Determine the [X, Y] coordinate at the center of the cell enclosing the given text.  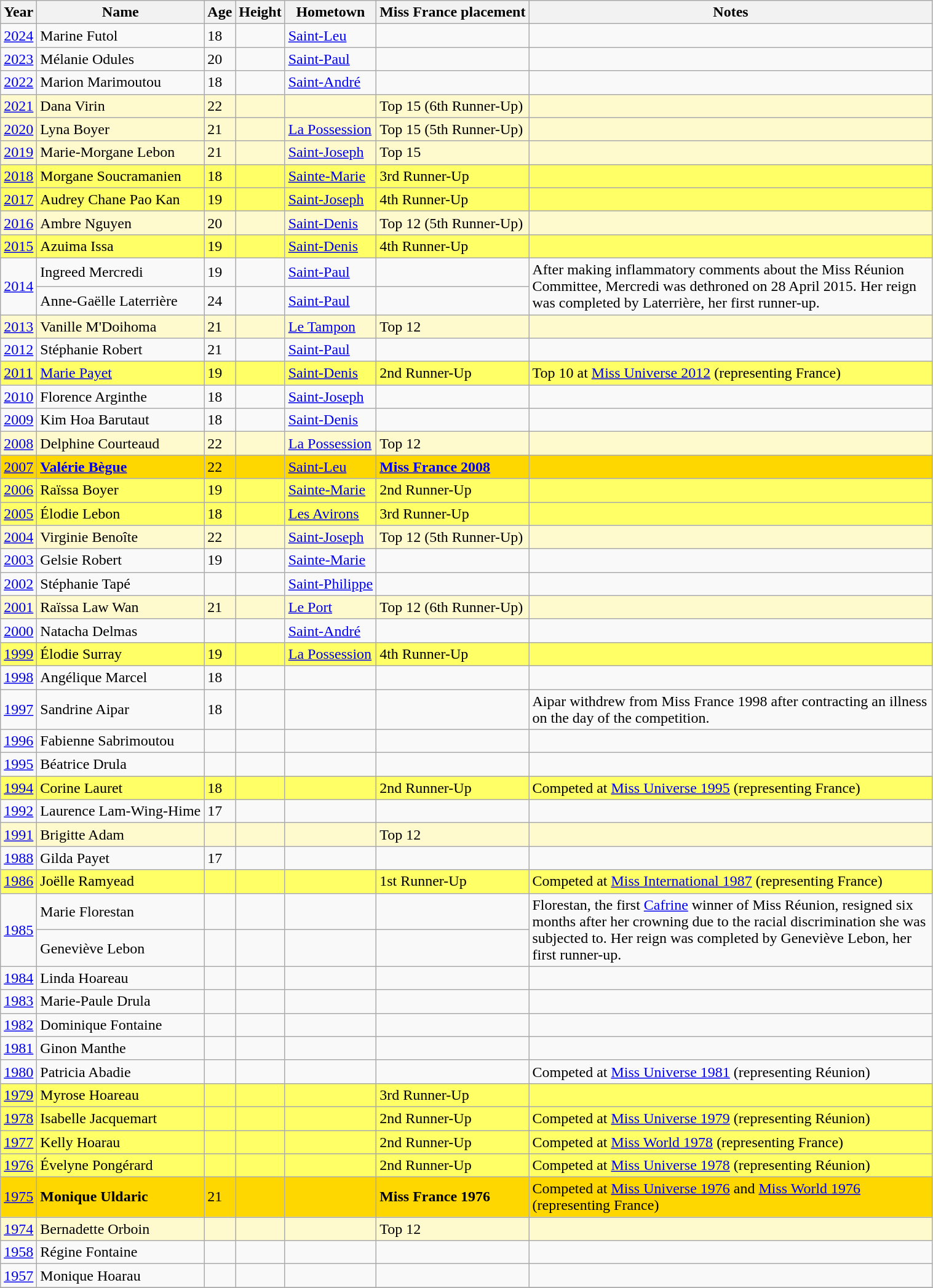
Name [121, 12]
1981 [18, 1048]
2021 [18, 106]
Miss France 1976 [453, 1197]
Competed at Miss Universe 1979 (representing Réunion) [731, 1118]
Hometown [330, 12]
2014 [18, 286]
Azuima Issa [121, 246]
2000 [18, 630]
Raïssa Boyer [121, 490]
Competed at Miss International 1987 (representing France) [731, 881]
2001 [18, 607]
2012 [18, 350]
Valérie Bègue [121, 467]
Top 15 (6th Runner-Up) [453, 106]
2008 [18, 443]
Évelyne Pongérard [121, 1166]
Marie-Paule Drula [121, 1001]
Delphine Courteaud [121, 443]
Aipar withdrew from Miss France 1998 after contracting an illness on the day of the competition. [731, 709]
1979 [18, 1095]
1957 [18, 1276]
1974 [18, 1229]
Year [18, 12]
Gelsie Robert [121, 560]
Corine Lauret [121, 788]
Anne-Gaëlle Laterrière [121, 300]
Isabelle Jacquemart [121, 1118]
2009 [18, 420]
Competed at Miss Universe 1995 (representing France) [731, 788]
Height [260, 12]
2006 [18, 490]
Competed at Miss Universe 1976 and Miss World 1976 (representing France) [731, 1197]
Top 10 at Miss Universe 2012 (representing France) [731, 373]
Joëlle Ramyead [121, 881]
Mélanie Odules [121, 59]
1977 [18, 1142]
Gilda Payet [121, 858]
2002 [18, 584]
1958 [18, 1252]
Marie Florestan [121, 912]
Marion Marimoutou [121, 82]
Marine Futol [121, 36]
Les Avirons [330, 514]
1983 [18, 1001]
Age [220, 12]
Competed at Miss Universe 1978 (representing Réunion) [731, 1166]
Le Tampon [330, 327]
Saint-Philippe [330, 584]
Angélique Marcel [121, 677]
Marie-Morgane Lebon [121, 153]
2007 [18, 467]
1996 [18, 741]
Béatrice Drula [121, 765]
Ambre Nguyen [121, 223]
Ingreed Mercredi [121, 272]
1998 [18, 677]
Brigitte Adam [121, 835]
1986 [18, 881]
Kelly Hoarau [121, 1142]
Linda Hoareau [121, 978]
1991 [18, 835]
Monique Hoarau [121, 1276]
Stéphanie Robert [121, 350]
1984 [18, 978]
Morgane Soucramanien [121, 176]
2003 [18, 560]
1992 [18, 811]
Top 15 [453, 153]
1978 [18, 1118]
Bernadette Orboin [121, 1229]
1982 [18, 1025]
Top 12 (6th Runner-Up) [453, 607]
Kim Hoa Barutaut [121, 420]
Vanille M'Doihoma [121, 327]
Marie Payet [121, 373]
2023 [18, 59]
2019 [18, 153]
2017 [18, 199]
1975 [18, 1197]
2016 [18, 223]
Geneviève Lebon [121, 948]
1976 [18, 1166]
Miss France 2008 [453, 467]
Laurence Lam-Wing-Hime [121, 811]
2013 [18, 327]
Stéphanie Tapé [121, 584]
Florence Arginthe [121, 397]
Élodie Surray [121, 654]
Raïssa Law Wan [121, 607]
2011 [18, 373]
2010 [18, 397]
Sandrine Aipar [121, 709]
Monique Uldaric [121, 1197]
1980 [18, 1071]
Élodie Lebon [121, 514]
1995 [18, 765]
2005 [18, 514]
Ginon Manthe [121, 1048]
Miss France placement [453, 12]
Régine Fontaine [121, 1252]
Notes [731, 12]
2022 [18, 82]
2018 [18, 176]
Le Port [330, 607]
Virginie Benoîte [121, 537]
Natacha Delmas [121, 630]
1994 [18, 788]
Lyna Boyer [121, 129]
1985 [18, 930]
Myrose Hoareau [121, 1095]
24 [220, 300]
Fabienne Sabrimoutou [121, 741]
2004 [18, 537]
Dana Virin [121, 106]
Competed at Miss Universe 1981 (representing Réunion) [731, 1071]
1st Runner-Up [453, 881]
Competed at Miss World 1978 (representing France) [731, 1142]
Audrey Chane Pao Kan [121, 199]
1999 [18, 654]
Top 15 (5th Runner-Up) [453, 129]
2020 [18, 129]
Dominique Fontaine [121, 1025]
1997 [18, 709]
Patricia Abadie [121, 1071]
2015 [18, 246]
1988 [18, 858]
2024 [18, 36]
